Provide the [x, y] coordinate of the cell's center where the given text is located.  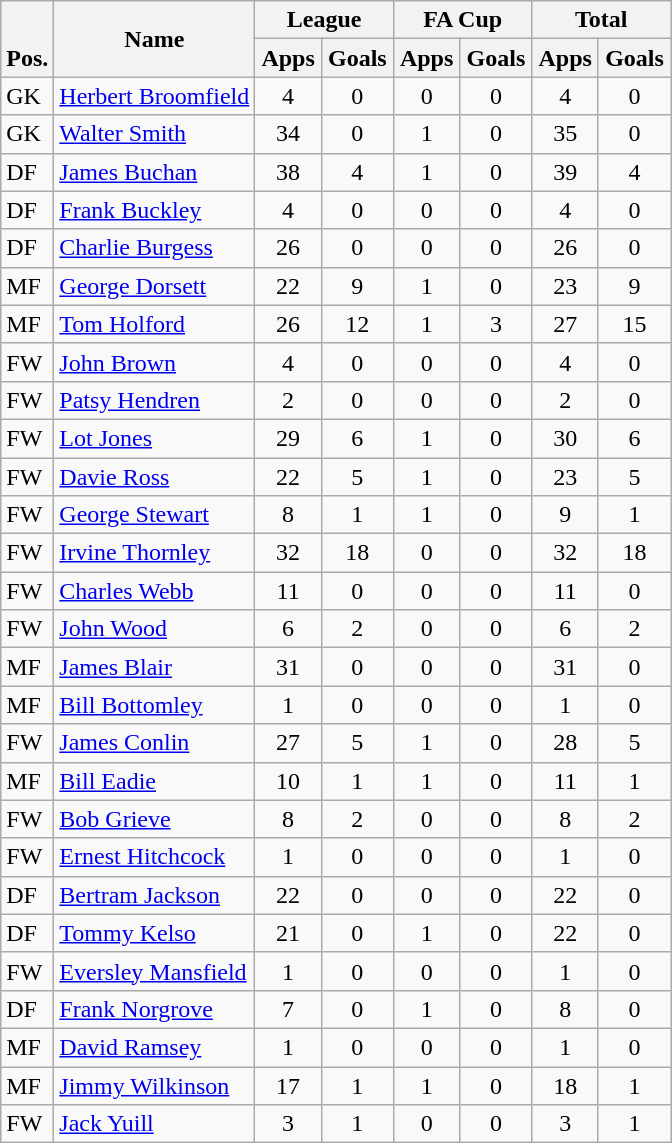
Tommy Kelso [154, 933]
Frank Buckley [154, 210]
Ernest Hitchcock [154, 857]
Bertram Jackson [154, 895]
21 [288, 933]
39 [566, 172]
League [324, 20]
34 [288, 134]
38 [288, 172]
12 [357, 324]
John Brown [154, 362]
Name [154, 39]
Walter Smith [154, 134]
James Buchan [154, 172]
FA Cup [462, 20]
Frank Norgrove [154, 1009]
Irvine Thornley [154, 553]
Charlie Burgess [154, 248]
Bill Bottomley [154, 705]
Lot Jones [154, 438]
Total [602, 20]
Jimmy Wilkinson [154, 1085]
Charles Webb [154, 591]
Bob Grieve [154, 819]
James Conlin [154, 743]
17 [288, 1085]
Tom Holford [154, 324]
Herbert Broomfield [154, 96]
James Blair [154, 667]
David Ramsey [154, 1047]
28 [566, 743]
Pos. [28, 39]
John Wood [154, 629]
15 [634, 324]
Davie Ross [154, 477]
Jack Yuill [154, 1124]
George Stewart [154, 515]
35 [566, 134]
Eversley Mansfield [154, 971]
George Dorsett [154, 286]
7 [288, 1009]
30 [566, 438]
10 [288, 781]
29 [288, 438]
Patsy Hendren [154, 400]
Bill Eadie [154, 781]
